Search for the cell housing the specified text and yield its (X, Y) center coordinate. 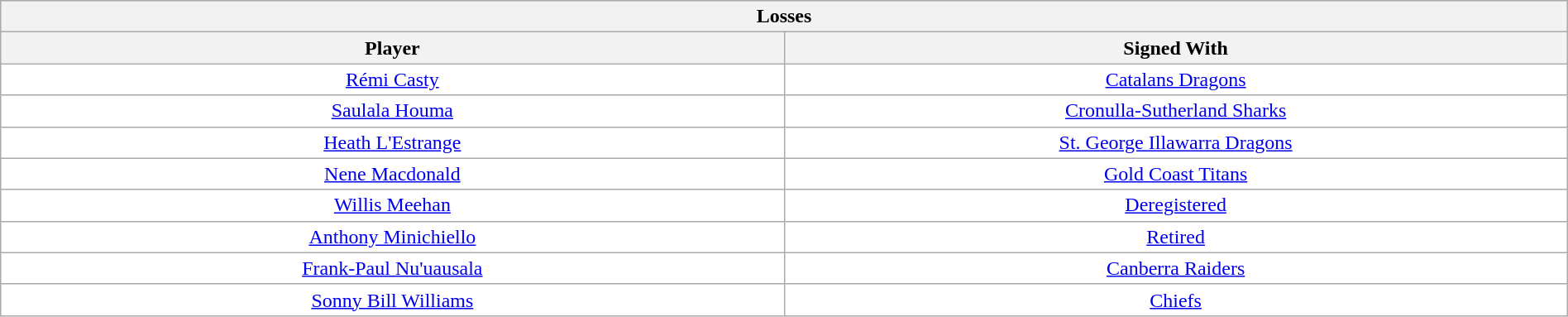
Anthony Minichiello (392, 237)
Deregistered (1176, 205)
St. George Illawarra Dragons (1176, 142)
Nene Macdonald (392, 174)
Canberra Raiders (1176, 268)
Player (392, 48)
Catalans Dragons (1176, 79)
Gold Coast Titans (1176, 174)
Signed With (1176, 48)
Chiefs (1176, 300)
Retired (1176, 237)
Willis Meehan (392, 205)
Saulala Houma (392, 111)
Heath L'Estrange (392, 142)
Rémi Casty (392, 79)
Frank-Paul Nu'uausala (392, 268)
Losses (784, 17)
Sonny Bill Williams (392, 300)
Cronulla-Sutherland Sharks (1176, 111)
